Locate the cell with the specified text and output its (X, Y) center coordinate. 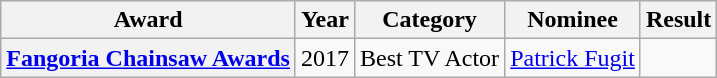
Result (678, 20)
Year (324, 20)
Best TV Actor (429, 58)
Category (429, 20)
Award (148, 20)
2017 (324, 58)
Fangoria Chainsaw Awards (148, 58)
Patrick Fugit (573, 58)
Nominee (573, 20)
